Locate the cell with the specified text and output its (X, Y) center coordinate. 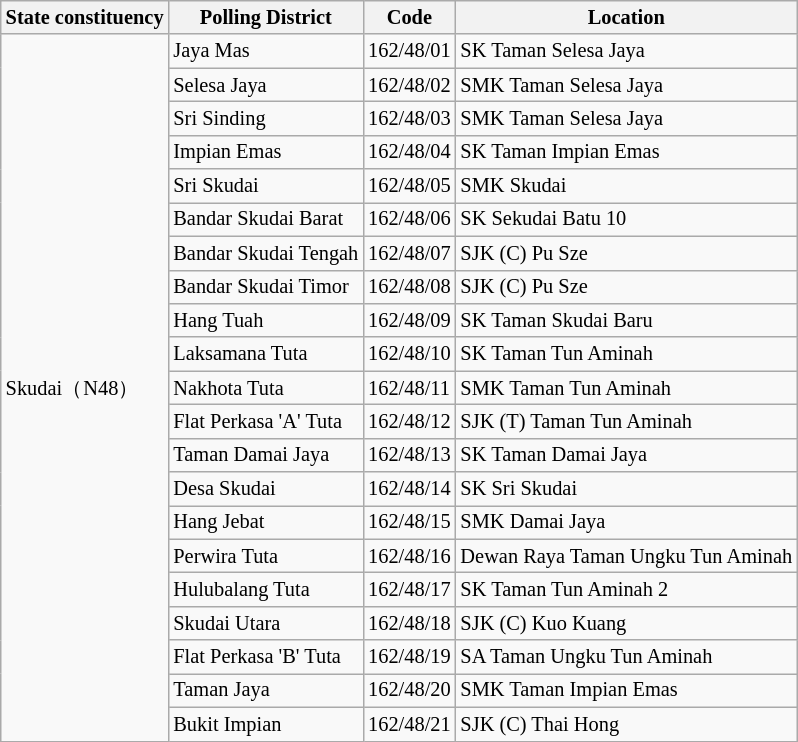
SK Taman Damai Jaya (626, 455)
162/48/09 (409, 320)
SMK Damai Jaya (626, 522)
Jaya Mas (266, 51)
State constituency (85, 17)
162/48/15 (409, 522)
162/48/01 (409, 51)
Skudai Utara (266, 623)
162/48/05 (409, 186)
Bukit Impian (266, 724)
SMK Taman Impian Emas (626, 690)
Hang Tuah (266, 320)
Flat Perkasa 'B' Tuta (266, 657)
SA Taman Ungku Tun Aminah (626, 657)
SK Sri Skudai (626, 489)
162/48/02 (409, 85)
162/48/11 (409, 388)
162/48/18 (409, 623)
162/48/13 (409, 455)
Location (626, 17)
Sri Skudai (266, 186)
Bandar Skudai Timor (266, 287)
162/48/14 (409, 489)
SJK (C) Thai Hong (626, 724)
162/48/10 (409, 354)
Flat Perkasa 'A' Tuta (266, 421)
SK Sekudai Batu 10 (626, 219)
162/48/19 (409, 657)
Laksamana Tuta (266, 354)
SMK Skudai (626, 186)
SK Taman Tun Aminah (626, 354)
SJK (T) Taman Tun Aminah (626, 421)
Bandar Skudai Barat (266, 219)
Desa Skudai (266, 489)
162/48/20 (409, 690)
Hulubalang Tuta (266, 589)
162/48/06 (409, 219)
162/48/16 (409, 556)
162/48/03 (409, 118)
162/48/21 (409, 724)
Skudai（N48） (85, 388)
SK Taman Impian Emas (626, 152)
Dewan Raya Taman Ungku Tun Aminah (626, 556)
162/48/07 (409, 253)
SK Taman Selesa Jaya (626, 51)
162/48/12 (409, 421)
Nakhota Tuta (266, 388)
Perwira Tuta (266, 556)
SMK Taman Tun Aminah (626, 388)
Sri Sinding (266, 118)
Taman Damai Jaya (266, 455)
162/48/08 (409, 287)
Selesa Jaya (266, 85)
162/48/04 (409, 152)
162/48/17 (409, 589)
Code (409, 17)
Hang Jebat (266, 522)
SJK (C) Kuo Kuang (626, 623)
SK Taman Skudai Baru (626, 320)
Taman Jaya (266, 690)
SK Taman Tun Aminah 2 (626, 589)
Bandar Skudai Tengah (266, 253)
Impian Emas (266, 152)
Polling District (266, 17)
